Return the (X, Y) coordinate for the center point of the cell that contains the specified text.  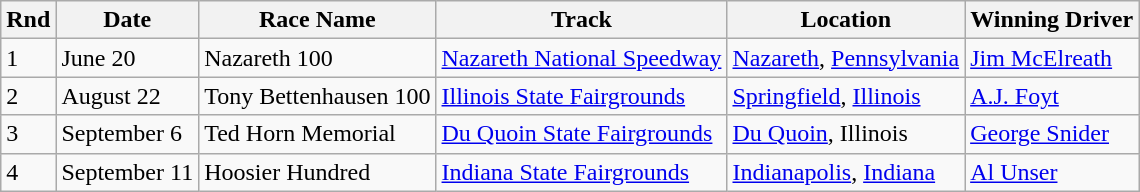
Rnd (28, 20)
Indianapolis, Indiana (846, 172)
Springfield, Illinois (846, 96)
Jim McElreath (1052, 58)
August 22 (128, 96)
Winning Driver (1052, 20)
Du Quoin, Illinois (846, 134)
3 (28, 134)
Race Name (318, 20)
Al Unser (1052, 172)
Nazareth 100 (318, 58)
June 20 (128, 58)
Du Quoin State Fairgrounds (582, 134)
2 (28, 96)
September 11 (128, 172)
Indiana State Fairgrounds (582, 172)
Nazareth, Pennsylvania (846, 58)
Nazareth National Speedway (582, 58)
Illinois State Fairgrounds (582, 96)
A.J. Foyt (1052, 96)
Tony Bettenhausen 100 (318, 96)
Date (128, 20)
Location (846, 20)
George Snider (1052, 134)
September 6 (128, 134)
Ted Horn Memorial (318, 134)
Track (582, 20)
1 (28, 58)
Hoosier Hundred (318, 172)
4 (28, 172)
